Extract the [X, Y] coordinate from the center of the cell holding the provided text.  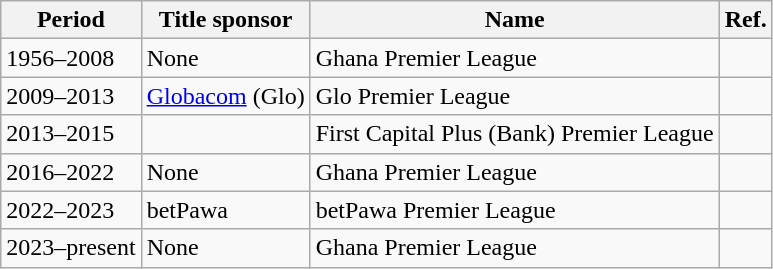
1956–2008 [71, 58]
Globacom (Glo) [226, 96]
2013–2015 [71, 134]
2016–2022 [71, 172]
betPawa [226, 210]
First Capital Plus (Bank) Premier League [514, 134]
Period [71, 20]
2023–present [71, 248]
Name [514, 20]
Title sponsor [226, 20]
Glo Premier League [514, 96]
betPawa Premier League [514, 210]
Ref. [746, 20]
2009–2013 [71, 96]
2022–2023 [71, 210]
